Return [x, y] of the center of cell containing provided text 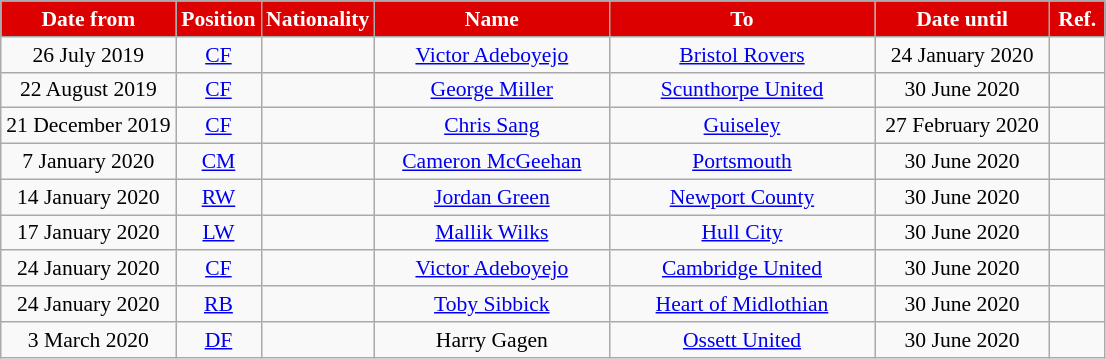
7 January 2020 [88, 162]
14 January 2020 [88, 197]
17 January 2020 [88, 233]
Name [492, 19]
LW [218, 233]
Toby Sibbick [492, 304]
Cameron McGeehan [492, 162]
Guiseley [742, 126]
21 December 2019 [88, 126]
22 August 2019 [88, 90]
Date from [88, 19]
Scunthorpe United [742, 90]
Mallik Wilks [492, 233]
26 July 2019 [88, 55]
Chris Sang [492, 126]
George Miller [492, 90]
Ossett United [742, 340]
Nationality [318, 19]
Newport County [742, 197]
Cambridge United [742, 269]
DF [218, 340]
27 February 2020 [962, 126]
Portsmouth [742, 162]
Position [218, 19]
Harry Gagen [492, 340]
RW [218, 197]
Bristol Rovers [742, 55]
Jordan Green [492, 197]
3 March 2020 [88, 340]
Heart of Midlothian [742, 304]
Hull City [742, 233]
Date until [962, 19]
CM [218, 162]
To [742, 19]
Ref. [1078, 19]
RB [218, 304]
